Provide the (X, Y) coordinate of the cell's center where the given text is located.  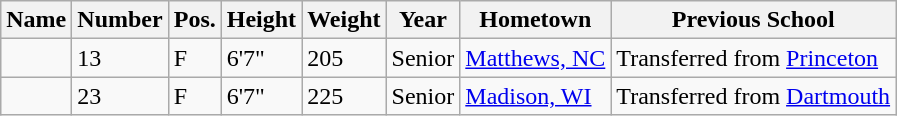
Madison, WI (536, 96)
205 (344, 58)
Height (261, 20)
Year (423, 20)
Number (120, 20)
13 (120, 58)
Previous School (754, 20)
Pos. (194, 20)
Transferred from Dartmouth (754, 96)
23 (120, 96)
Matthews, NC (536, 58)
Transferred from Princeton (754, 58)
Hometown (536, 20)
Weight (344, 20)
225 (344, 96)
Name (36, 20)
